Output the [X, Y] coordinate of the center of the cell containing the given text.  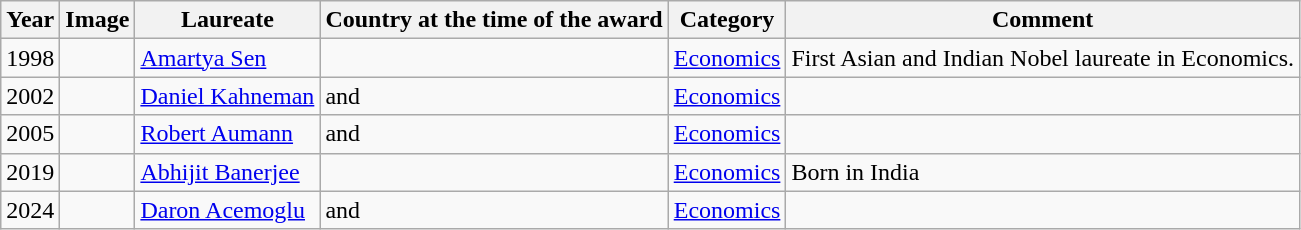
Comment [1043, 20]
2002 [30, 96]
1998 [30, 58]
2005 [30, 134]
Laureate [228, 20]
Image [98, 20]
Daron Acemoglu [228, 210]
Year [30, 20]
Category [727, 20]
Amartya Sen [228, 58]
Daniel Kahneman [228, 96]
Abhijit Banerjee [228, 172]
First Asian and Indian Nobel laureate in Economics. [1043, 58]
Robert Aumann [228, 134]
Country at the time of the award [494, 20]
2024 [30, 210]
2019 [30, 172]
Born in India [1043, 172]
